Output the [x, y] coordinate of the center of the cell containing the given text.  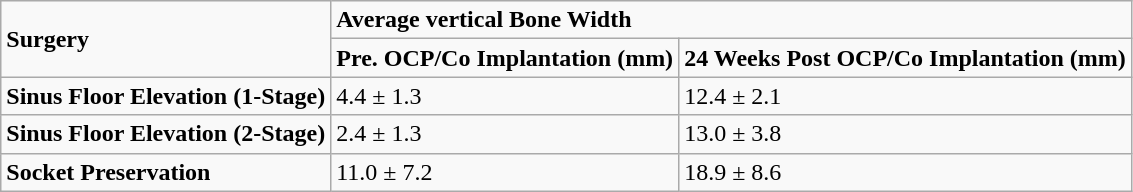
13.0 ± 3.8 [906, 134]
Surgery [166, 39]
24 Weeks Post OCP/Co Implantation (mm) [906, 58]
Average vertical Bone Width [732, 20]
2.4 ± 1.3 [505, 134]
Sinus Floor Elevation (2-Stage) [166, 134]
Sinus Floor Elevation (1-Stage) [166, 96]
12.4 ± 2.1 [906, 96]
18.9 ± 8.6 [906, 172]
Pre. OCP/Co Implantation (mm) [505, 58]
11.0 ± 7.2 [505, 172]
4.4 ± 1.3 [505, 96]
Socket Preservation [166, 172]
